Extract the [x, y] coordinate from the center of the cell holding the provided text.  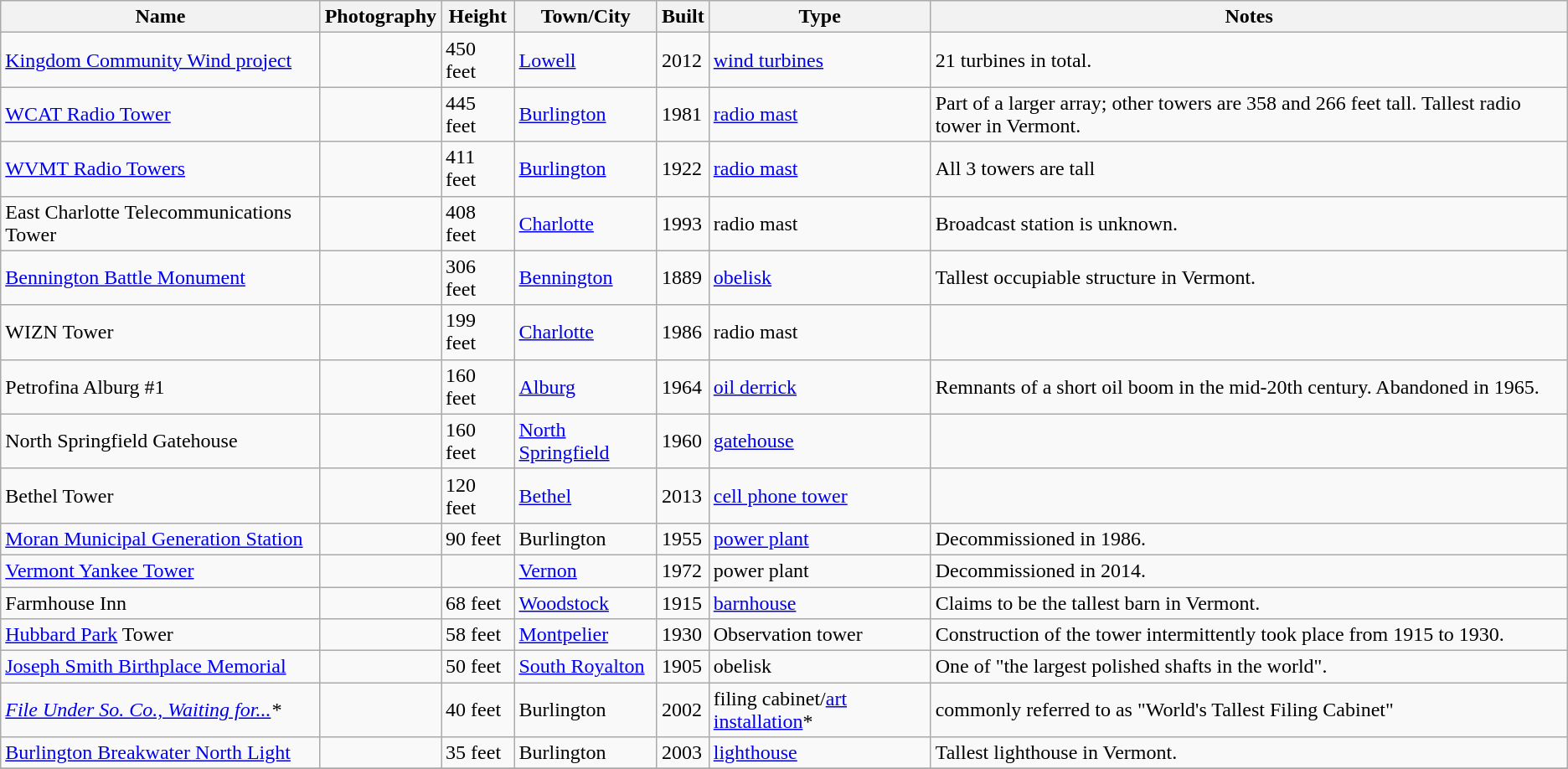
408 feet [477, 223]
oil derrick [819, 387]
Vernon [585, 570]
1993 [683, 223]
1915 [683, 602]
Alburg [585, 387]
Kingdom Community Wind project [161, 60]
Lowell [585, 60]
1922 [683, 169]
40 feet [477, 710]
2012 [683, 60]
58 feet [477, 635]
120 feet [477, 496]
WVMT Radio Towers [161, 169]
Montpelier [585, 635]
WIZN Tower [161, 332]
Hubbard Park Tower [161, 635]
Woodstock [585, 602]
East Charlotte Telecommunications Tower [161, 223]
90 feet [477, 539]
Photography [380, 17]
Observation tower [819, 635]
Remnants of a short oil boom in the mid-20th century. Abandoned in 1965. [1249, 387]
Decommissioned in 2014. [1249, 570]
Bethel [585, 496]
445 feet [477, 114]
filing cabinet/art installation* [819, 710]
Bennington Battle Monument [161, 278]
411 feet [477, 169]
Bethel Tower [161, 496]
1930 [683, 635]
1889 [683, 278]
50 feet [477, 667]
Moran Municipal Generation Station [161, 539]
Petrofina Alburg #1 [161, 387]
1981 [683, 114]
199 feet [477, 332]
2013 [683, 496]
Construction of the tower intermittently took place from 1915 to 1930. [1249, 635]
21 turbines in total. [1249, 60]
lighthouse [819, 753]
1986 [683, 332]
Notes [1249, 17]
Bennington [585, 278]
South Royalton [585, 667]
One of "the largest polished shafts in the world". [1249, 667]
Built [683, 17]
North Springfield [585, 441]
1905 [683, 667]
1964 [683, 387]
Burlington Breakwater North Light [161, 753]
2002 [683, 710]
gatehouse [819, 441]
All 3 towers are tall [1249, 169]
1960 [683, 441]
Claims to be the tallest barn in Vermont. [1249, 602]
Farmhouse Inn [161, 602]
wind turbines [819, 60]
Town/City [585, 17]
1955 [683, 539]
Tallest occupiable structure in Vermont. [1249, 278]
Height [477, 17]
Part of a larger array; other towers are 358 and 266 feet tall. Tallest radio tower in Vermont. [1249, 114]
68 feet [477, 602]
Decommissioned in 1986. [1249, 539]
Name [161, 17]
35 feet [477, 753]
Broadcast station is unknown. [1249, 223]
barnhouse [819, 602]
1972 [683, 570]
File Under So. Co., Waiting for...* [161, 710]
Joseph Smith Birthplace Memorial [161, 667]
Tallest lighthouse in Vermont. [1249, 753]
North Springfield Gatehouse [161, 441]
450 feet [477, 60]
Type [819, 17]
306 feet [477, 278]
Vermont Yankee Tower [161, 570]
WCAT Radio Tower [161, 114]
commonly referred to as "World's Tallest Filing Cabinet" [1249, 710]
cell phone tower [819, 496]
2003 [683, 753]
